Capture the cell that displays the provided text and extract its (X, Y) central coordinate. 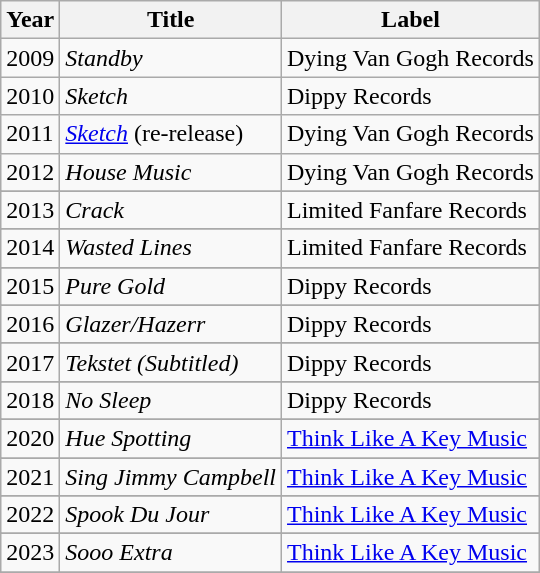
2018 (30, 400)
2017 (30, 362)
Wasted Lines (171, 248)
Glazer/Hazerr (171, 324)
2009 (30, 58)
2010 (30, 96)
Sketch (171, 96)
Sketch (re-release) (171, 134)
Standby (171, 58)
2015 (30, 286)
2020 (30, 438)
2012 (30, 172)
2016 (30, 324)
Spook Du Jour (171, 515)
2014 (30, 248)
2023 (30, 553)
Sing Jimmy Campbell (171, 477)
2022 (30, 515)
House Music (171, 172)
Tekstet (Subtitled) (171, 362)
Year (30, 20)
Pure Gold (171, 286)
2021 (30, 477)
Label (411, 20)
No Sleep (171, 400)
2011 (30, 134)
Hue Spotting (171, 438)
Title (171, 20)
Crack (171, 210)
Sooo Extra (171, 553)
2013 (30, 210)
